Extract the [x, y] coordinate from the center of the cell holding the provided text.  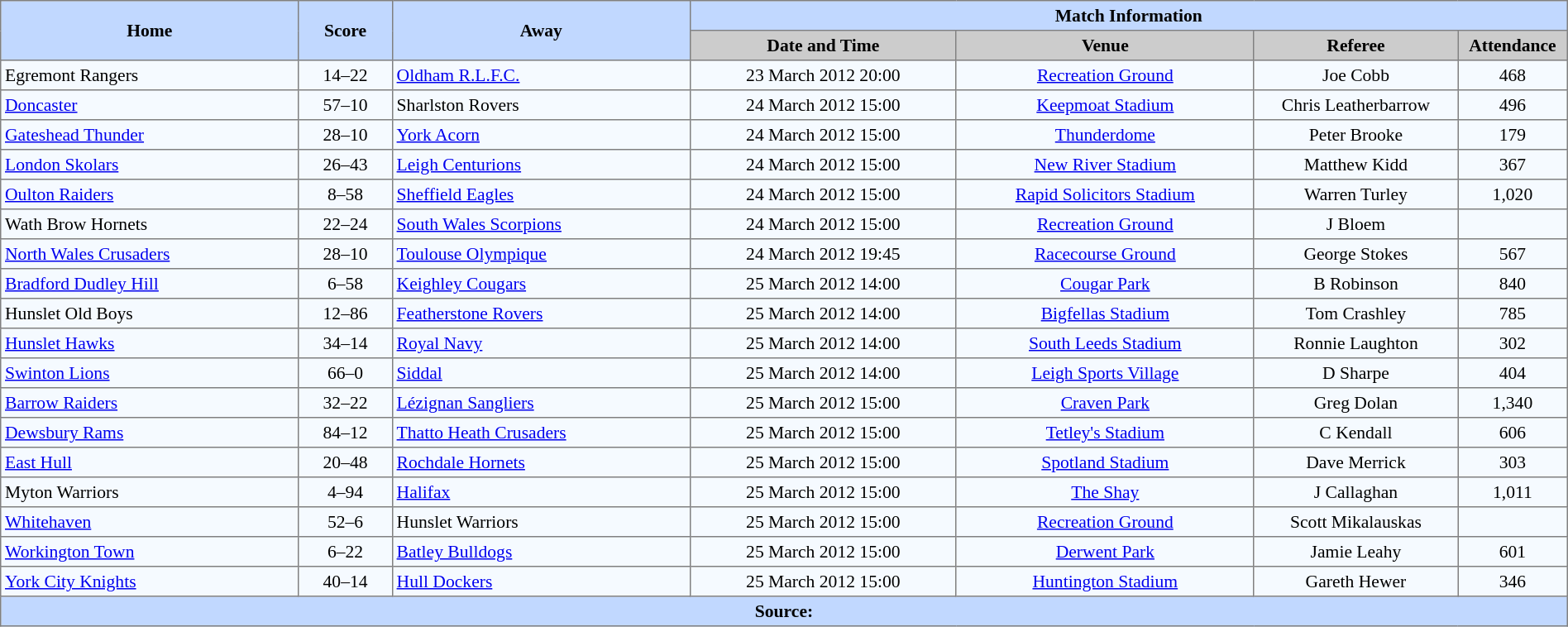
Greg Dolan [1355, 403]
6–22 [346, 552]
23 March 2012 20:00 [823, 75]
20–48 [346, 462]
Oldham R.L.F.C. [541, 75]
Derwent Park [1105, 552]
Jamie Leahy [1355, 552]
1,340 [1513, 403]
Bigfellas Stadium [1105, 313]
Dave Merrick [1355, 462]
Gateshead Thunder [150, 135]
Home [150, 31]
57–10 [346, 105]
Bradford Dudley Hill [150, 284]
606 [1513, 433]
J Callaghan [1355, 492]
12–86 [346, 313]
302 [1513, 343]
South Wales Scorpions [541, 224]
Workington Town [150, 552]
Oulton Raiders [150, 194]
52–6 [346, 522]
Date and Time [823, 45]
Cougar Park [1105, 284]
Away [541, 31]
Featherstone Rovers [541, 313]
York City Knights [150, 582]
Matthew Kidd [1355, 165]
Keighley Cougars [541, 284]
40–14 [346, 582]
George Stokes [1355, 254]
Myton Warriors [150, 492]
Barrow Raiders [150, 403]
Warren Turley [1355, 194]
Joe Cobb [1355, 75]
Whitehaven [150, 522]
367 [1513, 165]
22–24 [346, 224]
6–58 [346, 284]
32–22 [346, 403]
Hunslet Warriors [541, 522]
Gareth Hewer [1355, 582]
Rapid Solicitors Stadium [1105, 194]
Hunslet Old Boys [150, 313]
179 [1513, 135]
Leigh Sports Village [1105, 373]
York Acorn [541, 135]
8–58 [346, 194]
Racecourse Ground [1105, 254]
Leigh Centurions [541, 165]
C Kendall [1355, 433]
B Robinson [1355, 284]
Siddal [541, 373]
Toulouse Olympique [541, 254]
Keepmoat Stadium [1105, 105]
Referee [1355, 45]
346 [1513, 582]
34–14 [346, 343]
Wath Brow Hornets [150, 224]
1,020 [1513, 194]
24 March 2012 19:45 [823, 254]
1,011 [1513, 492]
Ronnie Laughton [1355, 343]
Scott Mikalauskas [1355, 522]
Venue [1105, 45]
Chris Leatherbarrow [1355, 105]
Doncaster [150, 105]
84–12 [346, 433]
66–0 [346, 373]
Egremont Rangers [150, 75]
Batley Bulldogs [541, 552]
468 [1513, 75]
Sheffield Eagles [541, 194]
J Bloem [1355, 224]
404 [1513, 373]
Tetley's Stadium [1105, 433]
Score [346, 31]
Swinton Lions [150, 373]
26–43 [346, 165]
Hull Dockers [541, 582]
Craven Park [1105, 403]
840 [1513, 284]
London Skolars [150, 165]
Spotland Stadium [1105, 462]
Sharlston Rovers [541, 105]
New River Stadium [1105, 165]
567 [1513, 254]
Halifax [541, 492]
601 [1513, 552]
Thatto Heath Crusaders [541, 433]
303 [1513, 462]
East Hull [150, 462]
Source: [784, 611]
Royal Navy [541, 343]
Tom Crashley [1355, 313]
Rochdale Hornets [541, 462]
Huntington Stadium [1105, 582]
D Sharpe [1355, 373]
Dewsbury Rams [150, 433]
The Shay [1105, 492]
496 [1513, 105]
Hunslet Hawks [150, 343]
Match Information [1128, 16]
Thunderdome [1105, 135]
North Wales Crusaders [150, 254]
14–22 [346, 75]
Lézignan Sangliers [541, 403]
4–94 [346, 492]
Attendance [1513, 45]
785 [1513, 313]
South Leeds Stadium [1105, 343]
Peter Brooke [1355, 135]
